Pinpoint the cell where the given text exists, returning its [x, y] midpoint coordinate. 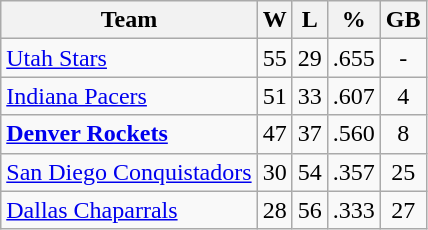
.607 [354, 96]
47 [274, 134]
Dallas Chaparrals [129, 210]
L [310, 20]
29 [310, 58]
.560 [354, 134]
.333 [354, 210]
Indiana Pacers [129, 96]
25 [403, 172]
Utah Stars [129, 58]
GB [403, 20]
30 [274, 172]
27 [403, 210]
Team [129, 20]
33 [310, 96]
55 [274, 58]
W [274, 20]
% [354, 20]
56 [310, 210]
Denver Rockets [129, 134]
.357 [354, 172]
San Diego Conquistadors [129, 172]
.655 [354, 58]
37 [310, 134]
51 [274, 96]
4 [403, 96]
54 [310, 172]
28 [274, 210]
8 [403, 134]
- [403, 58]
